Return (x, y) of the center of cell containing provided text 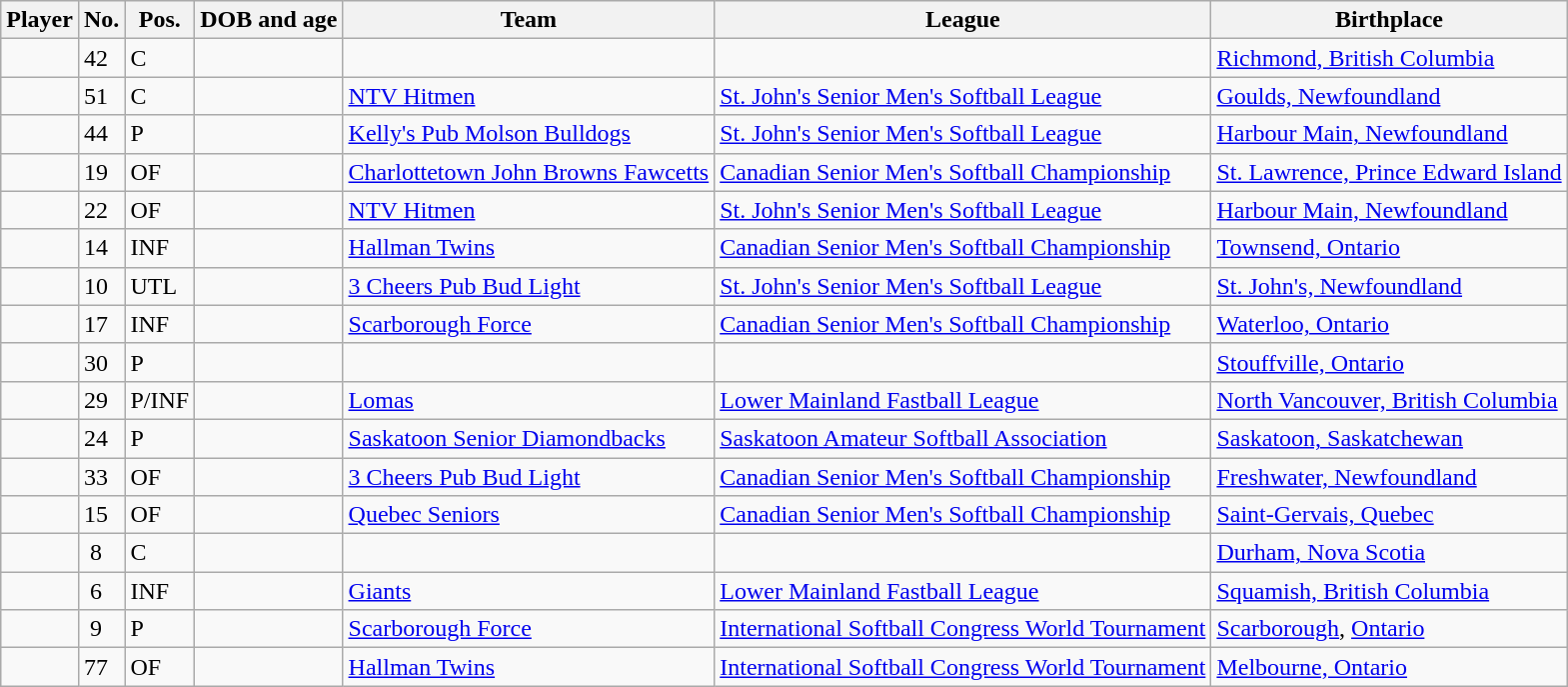
Saint-Gervais, Quebec (1389, 515)
6 (101, 591)
League (963, 20)
29 (101, 400)
P/INF (160, 400)
8 (101, 553)
Durham, Nova Scotia (1389, 553)
Team (529, 20)
North Vancouver, British Columbia (1389, 400)
15 (101, 515)
Saskatoon Amateur Softball Association (963, 438)
Charlottetown John Browns Fawcetts (529, 172)
Pos. (160, 20)
22 (101, 210)
10 (101, 286)
UTL (160, 286)
9 (101, 629)
Squamish, British Columbia (1389, 591)
Goulds, Newfoundland (1389, 96)
24 (101, 438)
14 (101, 248)
Stouffville, Ontario (1389, 362)
Lomas (529, 400)
42 (101, 58)
77 (101, 667)
Townsend, Ontario (1389, 248)
Giants (529, 591)
44 (101, 134)
St. John's, Newfoundland (1389, 286)
Quebec Seniors (529, 515)
No. (101, 20)
19 (101, 172)
Freshwater, Newfoundland (1389, 477)
17 (101, 324)
51 (101, 96)
Saskatoon, Saskatchewan (1389, 438)
Saskatoon Senior Diamondbacks (529, 438)
33 (101, 477)
Richmond, British Columbia (1389, 58)
Scarborough, Ontario (1389, 629)
Waterloo, Ontario (1389, 324)
Melbourne, Ontario (1389, 667)
30 (101, 362)
Kelly's Pub Molson Bulldogs (529, 134)
DOB and age (269, 20)
St. Lawrence, Prince Edward Island (1389, 172)
Player (40, 20)
Birthplace (1389, 20)
